Capture the cell that displays the provided text and extract its (x, y) central coordinate. 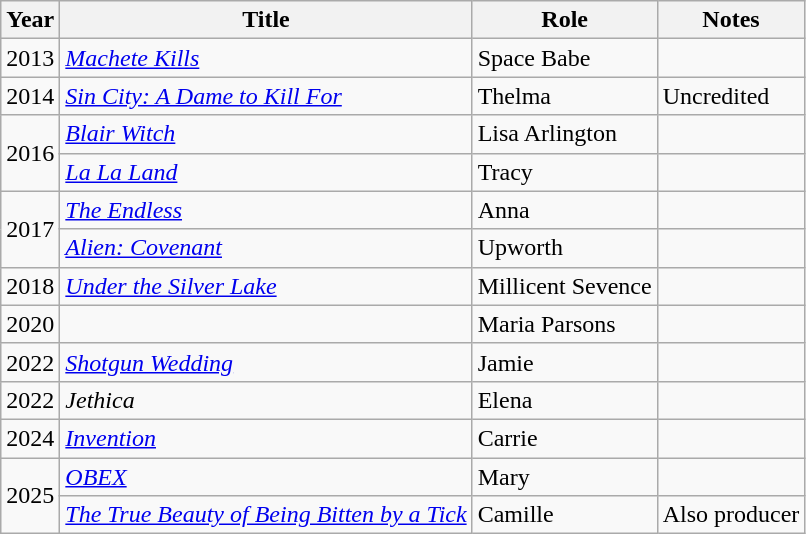
Mary (564, 477)
OBEX (266, 477)
Shotgun Wedding (266, 362)
Title (266, 20)
Under the Silver Lake (266, 286)
2016 (30, 153)
Millicent Sevence (564, 286)
Notes (731, 20)
Machete Kills (266, 58)
2020 (30, 324)
Blair Witch (266, 134)
Maria Parsons (564, 324)
2017 (30, 229)
Carrie (564, 438)
Camille (564, 515)
Lisa Arlington (564, 134)
Sin City: A Dame to Kill For (266, 96)
Thelma (564, 96)
Upworth (564, 248)
Anna (564, 210)
La La Land (266, 172)
Invention (266, 438)
Year (30, 20)
Space Babe (564, 58)
2018 (30, 286)
Jethica (266, 400)
2014 (30, 96)
2025 (30, 496)
Uncredited (731, 96)
The True Beauty of Being Bitten by a Tick (266, 515)
Also producer (731, 515)
2024 (30, 438)
Alien: Covenant (266, 248)
Jamie (564, 362)
Role (564, 20)
Tracy (564, 172)
The Endless (266, 210)
Elena (564, 400)
2013 (30, 58)
